Provide the [x, y] coordinate of the cell's center where the given text is located.  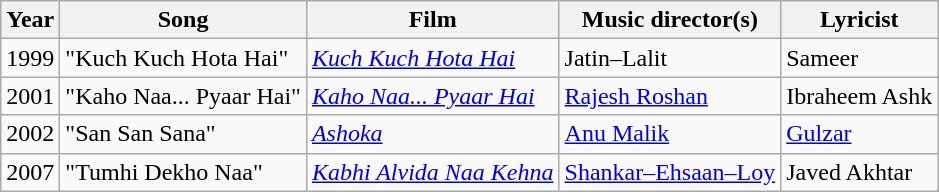
1999 [30, 58]
"San San Sana" [184, 134]
Year [30, 20]
Song [184, 20]
Ibraheem Ashk [860, 96]
Rajesh Roshan [670, 96]
Music director(s) [670, 20]
Sameer [860, 58]
2007 [30, 172]
Anu Malik [670, 134]
Gulzar [860, 134]
Lyricist [860, 20]
Ashoka [432, 134]
"Tumhi Dekho Naa" [184, 172]
Kuch Kuch Hota Hai [432, 58]
2001 [30, 96]
Javed Akhtar [860, 172]
"Kaho Naa... Pyaar Hai" [184, 96]
Jatin–Lalit [670, 58]
Shankar–Ehsaan–Loy [670, 172]
Kabhi Alvida Naa Kehna [432, 172]
Kaho Naa... Pyaar Hai [432, 96]
"Kuch Kuch Hota Hai" [184, 58]
2002 [30, 134]
Film [432, 20]
